Capture the cell that displays the provided text and extract its [X, Y] central coordinate. 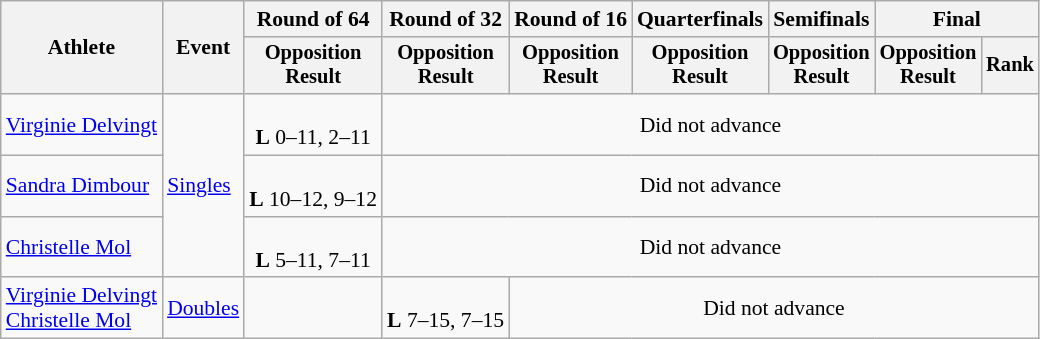
L 7–15, 7–15 [446, 308]
Virginie Delvingt [82, 124]
Quarterfinals [700, 19]
L 0–11, 2–11 [313, 124]
Virginie DelvingtChristelle Mol [82, 308]
Rank [1010, 66]
L 5–11, 7–11 [313, 248]
Doubles [203, 308]
Athlete [82, 48]
Singles [203, 186]
Round of 32 [446, 19]
Round of 16 [570, 19]
Final [957, 19]
Event [203, 48]
Semifinals [822, 19]
Sandra Dimbour [82, 186]
Round of 64 [313, 19]
L 10–12, 9–12 [313, 186]
Christelle Mol [82, 248]
